For the text-containing cell, return its midpoint in (X, Y) coordinate format. 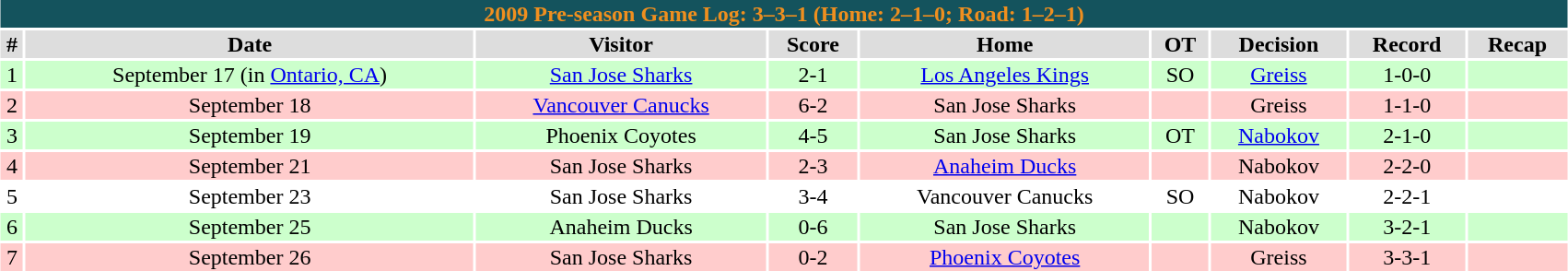
4-5 (813, 135)
2-1-0 (1406, 135)
5 (12, 196)
2-3 (813, 166)
3 (12, 135)
2-2-0 (1406, 166)
Decision (1279, 44)
Home (1005, 44)
7 (12, 257)
Los Angeles Kings (1005, 75)
1-1-0 (1406, 105)
2-2-1 (1406, 196)
Date (250, 44)
1-0-0 (1406, 75)
September 26 (250, 257)
3-4 (813, 196)
Visitor (621, 44)
Record (1406, 44)
1 (12, 75)
September 18 (250, 105)
3-3-1 (1406, 257)
2-1 (813, 75)
6-2 (813, 105)
2009 Pre-season Game Log: 3–3–1 (Home: 2–1–0; Road: 1–2–1) (784, 14)
Score (813, 44)
2 (12, 105)
0-6 (813, 227)
September 19 (250, 135)
September 21 (250, 166)
September 25 (250, 227)
# (12, 44)
0-2 (813, 257)
3-2-1 (1406, 227)
6 (12, 227)
September 17 (in Ontario, CA) (250, 75)
4 (12, 166)
Recap (1517, 44)
September 23 (250, 196)
